Search for the cell housing the specified text and yield its [X, Y] center coordinate. 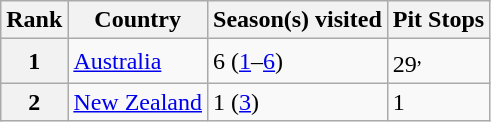
1 (3) [298, 102]
Rank [34, 20]
Australia [138, 62]
Pit Stops [438, 20]
Country [138, 20]
29, [438, 62]
6 (1–6) [298, 62]
2 [34, 102]
New Zealand [138, 102]
Season(s) visited [298, 20]
